Output the (x, y) coordinate of the center of the cell containing the given text.  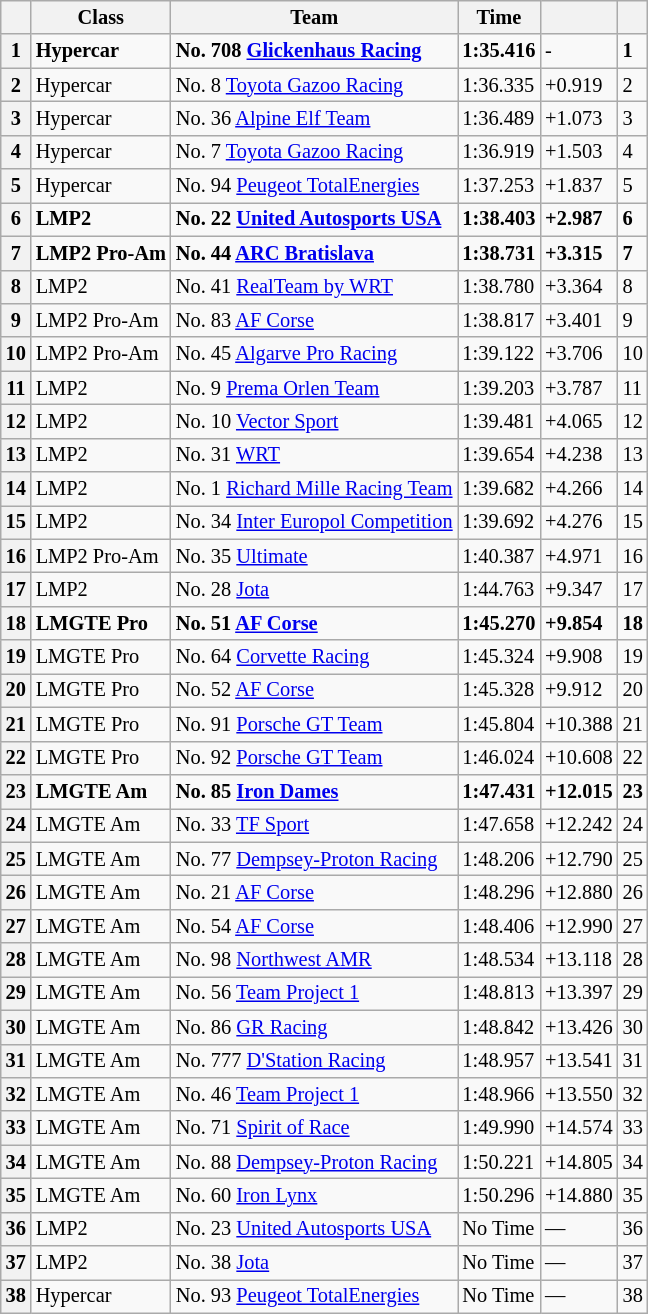
1:49.990 (500, 1128)
No. 22 United Autosports USA (314, 219)
1:37.253 (500, 186)
+4.276 (578, 522)
No. 1 Richard Mille Racing Team (314, 489)
Class (101, 17)
No. 31 WRT (314, 455)
1:39.654 (500, 455)
1:45.324 (500, 657)
+13.118 (578, 960)
1:35.416 (500, 51)
No. 60 Iron Lynx (314, 1195)
1:39.122 (500, 354)
No. 8 Toyota Gazoo Racing (314, 85)
+13.550 (578, 1094)
No. 94 Peugeot TotalEnergies (314, 186)
+3.401 (578, 320)
No. 38 Jota (314, 1263)
No. 51 AF Corse (314, 623)
1:48.534 (500, 960)
No. 86 GR Racing (314, 1027)
+3.315 (578, 253)
- (578, 51)
No. 7 Toyota Gazoo Racing (314, 152)
+4.971 (578, 556)
1:48.813 (500, 993)
1:48.957 (500, 1061)
+4.238 (578, 455)
1:45.804 (500, 724)
1:38.403 (500, 219)
+13.541 (578, 1061)
No. 34 Inter Europol Competition (314, 522)
+12.880 (578, 892)
1:44.763 (500, 589)
+4.065 (578, 421)
+10.388 (578, 724)
No. 91 Porsche GT Team (314, 724)
+9.854 (578, 623)
No. 64 Corvette Racing (314, 657)
+1.837 (578, 186)
+13.397 (578, 993)
No. 36 Alpine Elf Team (314, 118)
No. 56 Team Project 1 (314, 993)
1:38.731 (500, 253)
Team (314, 17)
1:50.221 (500, 1162)
+12.242 (578, 825)
No. 98 Northwest AMR (314, 960)
+12.990 (578, 926)
1:50.296 (500, 1195)
No. 9 Prema Orlen Team (314, 388)
+14.574 (578, 1128)
+14.805 (578, 1162)
+0.919 (578, 85)
No. 708 Glickenhaus Racing (314, 51)
1:48.966 (500, 1094)
1:38.780 (500, 287)
+3.364 (578, 287)
1:39.682 (500, 489)
No. 21 AF Corse (314, 892)
No. 71 Spirit of Race (314, 1128)
No. 10 Vector Sport (314, 421)
1:47.658 (500, 825)
1:48.406 (500, 926)
+12.015 (578, 791)
1:45.328 (500, 690)
1:45.270 (500, 623)
1:36.489 (500, 118)
+9.347 (578, 589)
1:38.817 (500, 320)
1:47.431 (500, 791)
No. 28 Jota (314, 589)
No. 85 Iron Dames (314, 791)
No. 93 Peugeot TotalEnergies (314, 1296)
No. 54 AF Corse (314, 926)
No. 44 ARC Bratislava (314, 253)
1:39.692 (500, 522)
No. 83 AF Corse (314, 320)
1:40.387 (500, 556)
+14.880 (578, 1195)
No. 88 Dempsey-Proton Racing (314, 1162)
1:39.481 (500, 421)
+3.706 (578, 354)
No. 45 Algarve Pro Racing (314, 354)
1:36.335 (500, 85)
1:46.024 (500, 758)
No. 41 RealTeam by WRT (314, 287)
Time (500, 17)
+1.073 (578, 118)
No. 52 AF Corse (314, 690)
+2.987 (578, 219)
1:48.842 (500, 1027)
+10.608 (578, 758)
No. 35 Ultimate (314, 556)
1:48.206 (500, 859)
No. 33 TF Sport (314, 825)
1:48.296 (500, 892)
+3.787 (578, 388)
1:39.203 (500, 388)
+9.908 (578, 657)
No. 777 D'Station Racing (314, 1061)
+4.266 (578, 489)
+12.790 (578, 859)
+9.912 (578, 690)
+13.426 (578, 1027)
No. 92 Porsche GT Team (314, 758)
No. 77 Dempsey-Proton Racing (314, 859)
No. 46 Team Project 1 (314, 1094)
No. 23 United Autosports USA (314, 1229)
1:36.919 (500, 152)
+1.503 (578, 152)
